Search for the cell housing the specified text and yield its [X, Y] center coordinate. 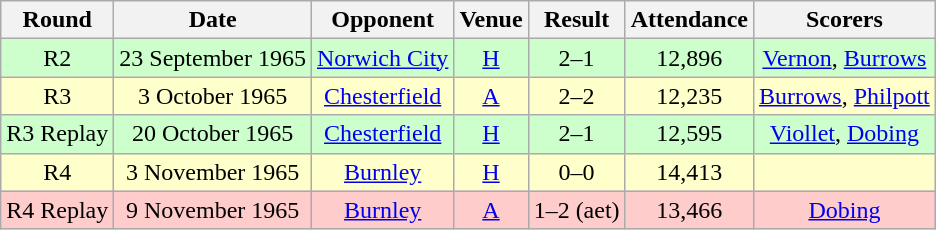
Attendance [689, 20]
1–2 (aet) [576, 210]
Norwich City [383, 58]
14,413 [689, 172]
13,466 [689, 210]
9 November 1965 [213, 210]
Vernon, Burrows [845, 58]
12,896 [689, 58]
3 November 1965 [213, 172]
Viollet, Dobing [845, 134]
20 October 1965 [213, 134]
Venue [491, 20]
3 October 1965 [213, 96]
R3 Replay [58, 134]
2–2 [576, 96]
Opponent [383, 20]
R4 Replay [58, 210]
12,235 [689, 96]
R4 [58, 172]
Scorers [845, 20]
Burrows, Philpott [845, 96]
Dobing [845, 210]
R3 [58, 96]
0–0 [576, 172]
R2 [58, 58]
Result [576, 20]
Date [213, 20]
Round [58, 20]
23 September 1965 [213, 58]
12,595 [689, 134]
